Capture the cell that displays the provided text and extract its (x, y) central coordinate. 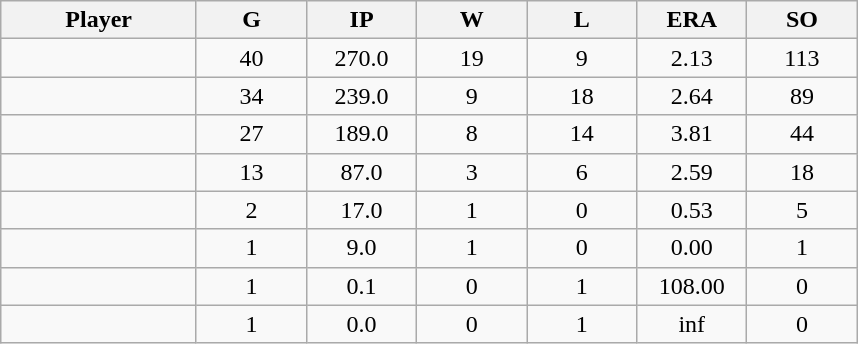
40 (251, 58)
270.0 (362, 58)
0.0 (362, 324)
2 (251, 210)
27 (251, 134)
89 (802, 96)
0.53 (692, 210)
2.64 (692, 96)
G (251, 20)
14 (582, 134)
0.1 (362, 286)
IP (362, 20)
2.13 (692, 58)
113 (802, 58)
44 (802, 134)
239.0 (362, 96)
inf (692, 324)
17.0 (362, 210)
0.00 (692, 248)
L (582, 20)
8 (472, 134)
9.0 (362, 248)
19 (472, 58)
108.00 (692, 286)
Player (99, 20)
189.0 (362, 134)
13 (251, 172)
W (472, 20)
5 (802, 210)
3 (472, 172)
3.81 (692, 134)
87.0 (362, 172)
SO (802, 20)
34 (251, 96)
ERA (692, 20)
6 (582, 172)
2.59 (692, 172)
